Detect which cell encompasses the target text, then output its [x, y] center coordinate. 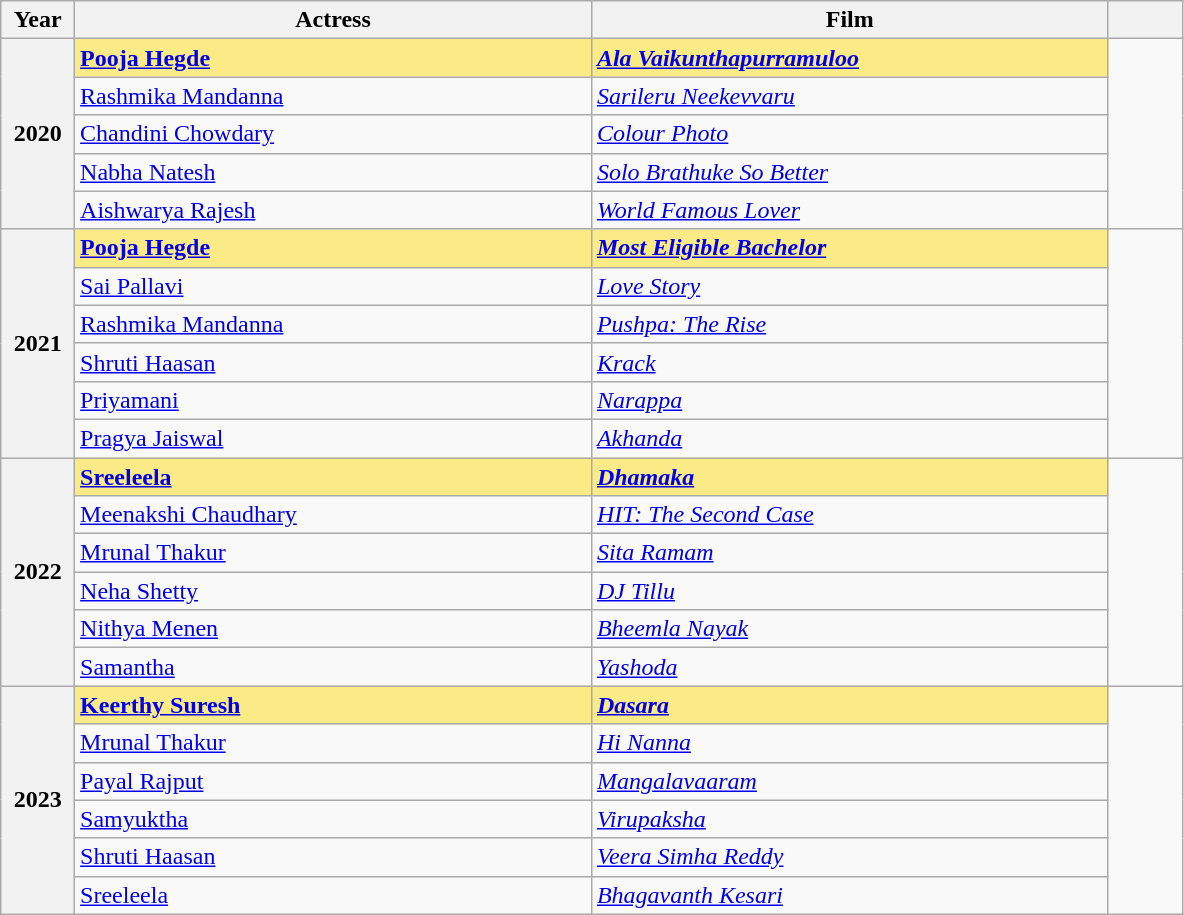
Ala Vaikunthapurramuloo [850, 58]
2023 [38, 800]
Samyuktha [334, 819]
Love Story [850, 286]
Bhagavanth Kesari [850, 895]
Meenakshi Chaudhary [334, 515]
2021 [38, 343]
Akhanda [850, 438]
Pushpa: The Rise [850, 324]
DJ Tillu [850, 591]
Payal Rajput [334, 781]
Samantha [334, 667]
Actress [334, 20]
HIT: The Second Case [850, 515]
Narappa [850, 400]
Veera Simha Reddy [850, 857]
2022 [38, 572]
Krack [850, 362]
Neha Shetty [334, 591]
Most Eligible Bachelor [850, 248]
Pragya Jaiswal [334, 438]
Virupaksha [850, 819]
Bheemla Nayak [850, 629]
Chandini Chowdary [334, 134]
Film [850, 20]
Dhamaka [850, 477]
World Famous Lover [850, 210]
2020 [38, 134]
Nabha Natesh [334, 172]
Year [38, 20]
Sita Ramam [850, 553]
Aishwarya Rajesh [334, 210]
Sarileru Neekevvaru [850, 96]
Mangalavaaram [850, 781]
Yashoda [850, 667]
Sai Pallavi [334, 286]
Hi Nanna [850, 743]
Nithya Menen [334, 629]
Colour Photo [850, 134]
Dasara [850, 705]
Priyamani [334, 400]
Keerthy Suresh [334, 705]
Solo Brathuke So Better [850, 172]
